Find where the given text appears and provide that cell's center as (X, Y) coordinate. 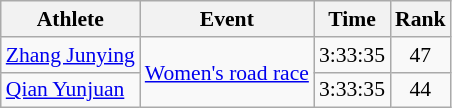
Rank (420, 19)
44 (420, 90)
Zhang Junying (70, 55)
Qian Yunjuan (70, 90)
Athlete (70, 19)
47 (420, 55)
Time (352, 19)
Event (227, 19)
Women's road race (227, 72)
